Determine the [X, Y] coordinate at the center of the cell enclosing the given text.  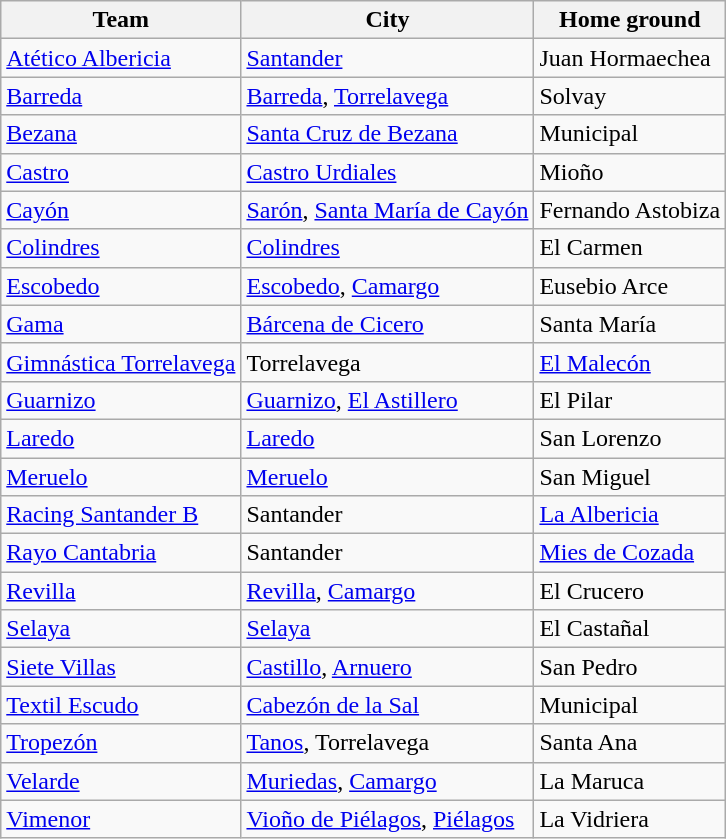
Torrelavega [388, 362]
Sarón, Santa María de Cayón [388, 210]
Vioño de Piélagos, Piélagos [388, 819]
Textil Escudo [121, 705]
Siete Villas [121, 667]
Velarde [121, 781]
Cayón [121, 210]
Guarnizo [121, 400]
El Castañal [630, 629]
Cabezón de la Sal [388, 705]
Revilla, Camargo [388, 591]
Santa María [630, 324]
El Malecón [630, 362]
La Maruca [630, 781]
City [388, 20]
Santa Cruz de Bezana [388, 134]
Mies de Cozada [630, 553]
Escobedo, Camargo [388, 286]
Home ground [630, 20]
Racing Santander B [121, 515]
El Crucero [630, 591]
Muriedas, Camargo [388, 781]
Barreda [121, 96]
Revilla [121, 591]
El Carmen [630, 248]
San Pedro [630, 667]
Castillo, Arnuero [388, 667]
Eusebio Arce [630, 286]
Rayo Cantabria [121, 553]
Tanos, Torrelavega [388, 743]
El Pilar [630, 400]
Tropezón [121, 743]
Castro [121, 172]
San Lorenzo [630, 438]
Castro Urdiales [388, 172]
Atético Albericia [121, 58]
Solvay [630, 96]
Guarnizo, El Astillero [388, 400]
Barreda, Torrelavega [388, 96]
Vimenor [121, 819]
Santa Ana [630, 743]
Mioño [630, 172]
La Vidriera [630, 819]
Gimnástica Torrelavega [121, 362]
La Albericia [630, 515]
Juan Hormaechea [630, 58]
Fernando Astobiza [630, 210]
Bezana [121, 134]
Team [121, 20]
Escobedo [121, 286]
San Miguel [630, 477]
Bárcena de Cicero [388, 324]
Gama [121, 324]
